Return (x, y) of the center of cell containing provided text 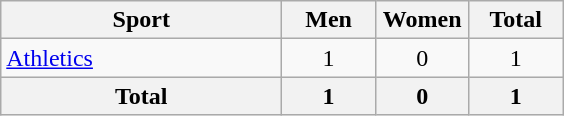
Women (422, 20)
Athletics (142, 58)
Men (329, 20)
Sport (142, 20)
